Detect which cell encompasses the target text, then output its (x, y) center coordinate. 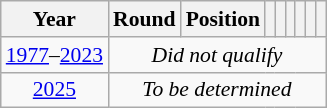
Did not qualify (217, 55)
1977–2023 (54, 55)
Year (54, 19)
Round (144, 19)
Position (223, 19)
To be determined (217, 90)
2025 (54, 90)
